Detect which cell encompasses the target text, then output its [x, y] center coordinate. 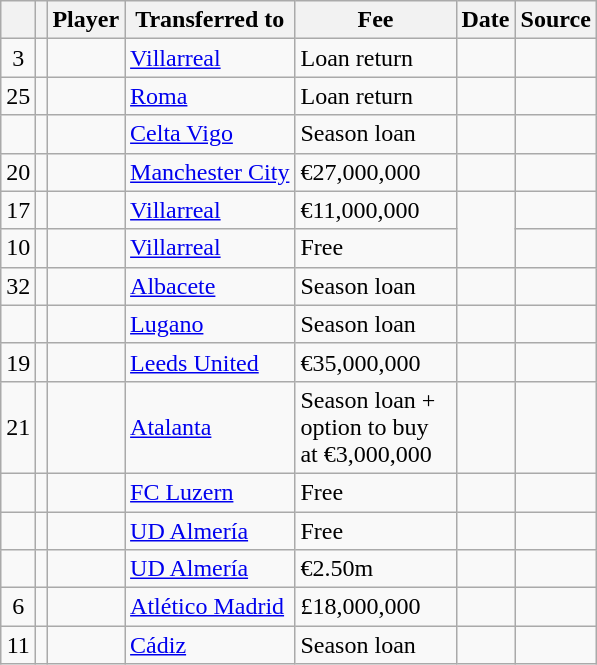
€2.50m [376, 569]
FC Luzern [210, 492]
10 [18, 248]
6 [18, 607]
Cádiz [210, 645]
21 [18, 427]
Albacete [210, 286]
32 [18, 286]
€27,000,000 [376, 172]
Source [556, 20]
Transferred to [210, 20]
Season loan + option to buy at €3,000,000 [376, 427]
Manchester City [210, 172]
€35,000,000 [376, 362]
€11,000,000 [376, 210]
20 [18, 172]
11 [18, 645]
3 [18, 58]
Date [486, 20]
£18,000,000 [376, 607]
17 [18, 210]
Player [86, 20]
Atalanta [210, 427]
Leeds United [210, 362]
Roma [210, 96]
25 [18, 96]
19 [18, 362]
Lugano [210, 324]
Celta Vigo [210, 134]
Atlético Madrid [210, 607]
Fee [376, 20]
